Find where the given text appears and provide that cell's center as (x, y) coordinate. 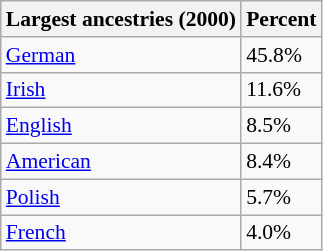
French (121, 233)
45.8% (281, 55)
German (121, 55)
4.0% (281, 233)
8.4% (281, 162)
11.6% (281, 90)
Percent (281, 19)
Irish (121, 90)
English (121, 126)
Polish (121, 197)
Largest ancestries (2000) (121, 19)
8.5% (281, 126)
American (121, 162)
5.7% (281, 197)
